Extract the [x, y] coordinate from the center of the cell holding the provided text.  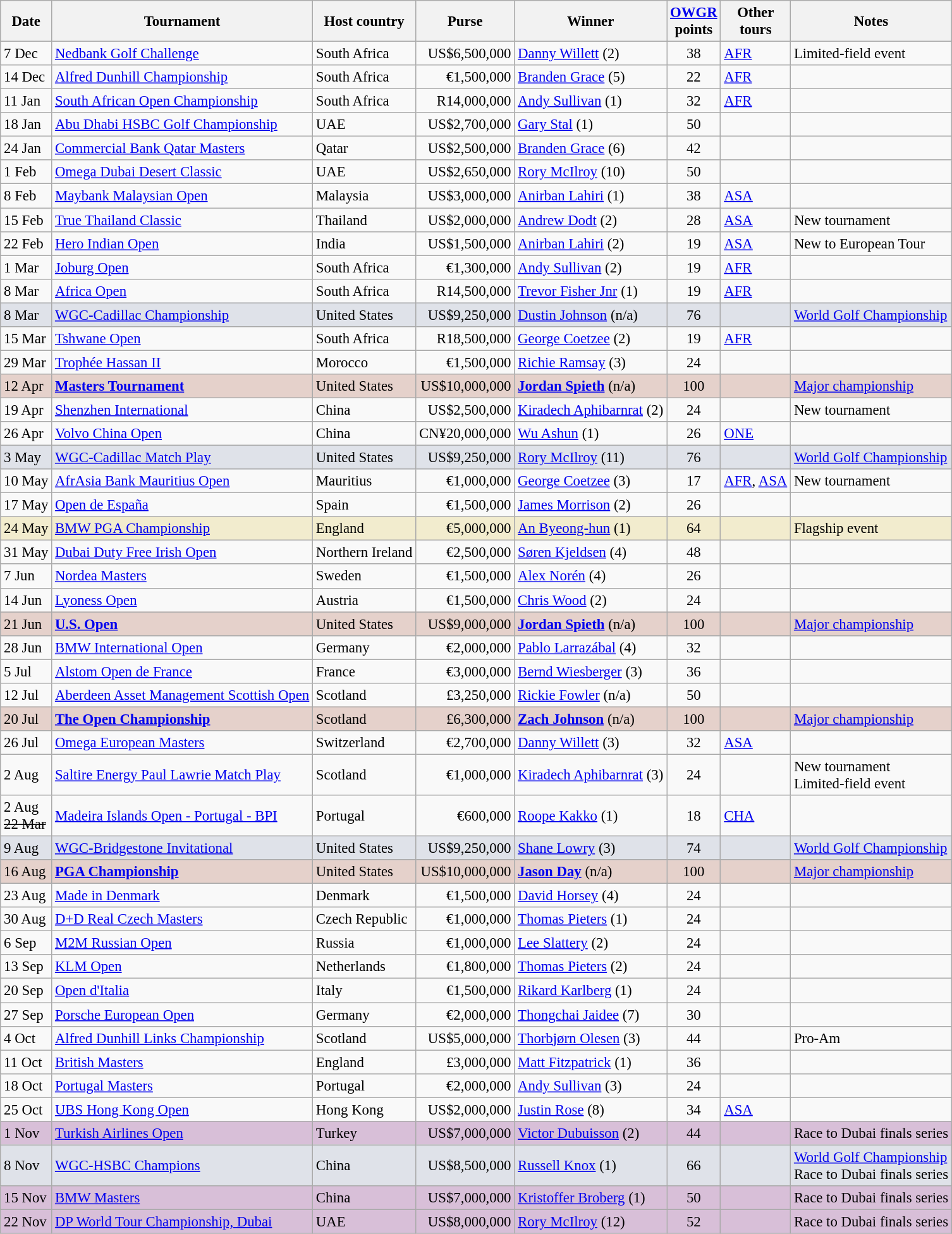
22 Nov [27, 1221]
Limited-field event [871, 54]
PGA Championship [182, 872]
Madeira Islands Open - Portugal - BPI [182, 816]
24 May [27, 528]
India [364, 243]
Trophée Hassan II [182, 362]
6 Sep [27, 943]
British Masters [182, 1062]
Date [27, 21]
George Coetzee (2) [590, 339]
Dustin Johnson (n/a) [590, 315]
Anirban Lahiri (1) [590, 196]
€600,000 [465, 816]
Turkish Airlines Open [182, 1133]
30 [694, 1015]
€2,700,000 [465, 743]
29 Mar [27, 362]
Made in Denmark [182, 896]
9 Aug [27, 848]
US$3,000,000 [465, 196]
23 Aug [27, 896]
15 Feb [27, 220]
Lee Slattery (2) [590, 943]
Thongchai Jaidee (7) [590, 1015]
Open de España [182, 505]
66 [694, 1166]
3 May [27, 458]
Northern Ireland [364, 553]
Alfred Dunhill Links Championship [182, 1038]
Shane Lowry (3) [590, 848]
20 Sep [27, 991]
34 [694, 1109]
£3,000,000 [465, 1062]
Kristoffer Broberg (1) [590, 1198]
Malaysia [364, 196]
Dubai Duty Free Irish Open [182, 553]
True Thailand Classic [182, 220]
24 Jan [27, 149]
Winner [590, 21]
US$8,000,000 [465, 1221]
WGC-Cadillac Championship [182, 315]
4 Oct [27, 1038]
DP World Tour Championship, Dubai [182, 1221]
The Open Championship [182, 719]
18 Jan [27, 125]
Flagship event [871, 528]
Czech Republic [364, 919]
30 Aug [27, 919]
Branden Grace (5) [590, 77]
20 Jul [27, 719]
28 [694, 220]
BMW PGA Championship [182, 528]
Porsche European Open [182, 1015]
Aberdeen Asset Management Scottish Open [182, 695]
World Golf ChampionshipRace to Dubai finals series [871, 1166]
Zach Johnson (n/a) [590, 719]
€5,000,000 [465, 528]
Trevor Fisher Jnr (1) [590, 291]
New to European Tour [871, 243]
Nedbank Golf Challenge [182, 54]
Wu Ashun (1) [590, 434]
M2M Russian Open [182, 943]
22 [694, 77]
Thomas Pieters (2) [590, 967]
18 Oct [27, 1085]
8 Nov [27, 1166]
Italy [364, 991]
Saltire Energy Paul Lawrie Match Play [182, 775]
Denmark [364, 896]
US$9,000,000 [465, 624]
KLM Open [182, 967]
52 [694, 1221]
Andy Sullivan (2) [590, 267]
11 Oct [27, 1062]
7 Dec [27, 54]
US$2,650,000 [465, 173]
2 Aug [27, 775]
WGC-Bridgestone Invitational [182, 848]
Tournament [182, 21]
Rikard Karlberg (1) [590, 991]
An Byeong-hun (1) [590, 528]
Maybank Malaysian Open [182, 196]
5 Jul [27, 671]
New tournamentLimited-field event [871, 775]
1 Nov [27, 1133]
£3,250,000 [465, 695]
James Morrison (2) [590, 505]
US$5,000,000 [465, 1038]
Abu Dhabi HSBC Golf Championship [182, 125]
Chris Wood (2) [590, 600]
Russia [364, 943]
Justin Rose (8) [590, 1109]
Open d'Italia [182, 991]
13 Sep [27, 967]
Anirban Lahiri (2) [590, 243]
Morocco [364, 362]
21 Jun [27, 624]
Matt Fitzpatrick (1) [590, 1062]
Gary Stal (1) [590, 125]
R14,000,000 [465, 101]
Jason Day (n/a) [590, 872]
1 Mar [27, 267]
Sweden [364, 577]
Bernd Wiesberger (3) [590, 671]
Andy Sullivan (1) [590, 101]
Richie Ramsay (3) [590, 362]
Pro-Am [871, 1038]
25 Oct [27, 1109]
Pablo Larrazábal (4) [590, 647]
R18,500,000 [465, 339]
31 May [27, 553]
Kiradech Aphibarnrat (2) [590, 410]
14 Jun [27, 600]
UBS Hong Kong Open [182, 1109]
WGC-Cadillac Match Play [182, 458]
Notes [871, 21]
AFR, ASA [756, 481]
Roope Kakko (1) [590, 816]
Hero Indian Open [182, 243]
R14,500,000 [465, 291]
22 Feb [27, 243]
26 Jul [27, 743]
Netherlands [364, 967]
Spain [364, 505]
Kiradech Aphibarnrat (3) [590, 775]
2 Aug22 Mar [27, 816]
Hong Kong [364, 1109]
€3,000,000 [465, 671]
Victor Dubuisson (2) [590, 1133]
26 Apr [27, 434]
BMW International Open [182, 647]
David Horsey (4) [590, 896]
France [364, 671]
74 [694, 848]
ONE [756, 434]
Qatar [364, 149]
Lyoness Open [182, 600]
BMW Masters [182, 1198]
Masters Tournament [182, 386]
Volvo China Open [182, 434]
€1,800,000 [465, 967]
16 Aug [27, 872]
28 Jun [27, 647]
George Coetzee (3) [590, 481]
Rory McIlroy (12) [590, 1221]
12 Apr [27, 386]
Danny Willett (3) [590, 743]
AfrAsia Bank Mauritius Open [182, 481]
Tshwane Open [182, 339]
US$2,700,000 [465, 125]
Andrew Dodt (2) [590, 220]
7 Jun [27, 577]
€1,300,000 [465, 267]
1 Feb [27, 173]
OWGRpoints [694, 21]
Danny Willett (2) [590, 54]
64 [694, 528]
Thorbjørn Olesen (3) [590, 1038]
Thomas Pieters (1) [590, 919]
Nordea Masters [182, 577]
Omega Dubai Desert Classic [182, 173]
Rickie Fowler (n/a) [590, 695]
Switzerland [364, 743]
11 Jan [27, 101]
Othertours [756, 21]
Host country [364, 21]
Shenzhen International [182, 410]
48 [694, 553]
£6,300,000 [465, 719]
Andy Sullivan (3) [590, 1085]
42 [694, 149]
Austria [364, 600]
Alfred Dunhill Championship [182, 77]
Mauritius [364, 481]
Søren Kjeldsen (4) [590, 553]
U.S. Open [182, 624]
27 Sep [27, 1015]
Alstom Open de France [182, 671]
17 [694, 481]
Branden Grace (6) [590, 149]
Commercial Bank Qatar Masters [182, 149]
Portugal Masters [182, 1085]
US$8,500,000 [465, 1166]
US$6,500,000 [465, 54]
12 Jul [27, 695]
17 May [27, 505]
Purse [465, 21]
Africa Open [182, 291]
US$1,500,000 [465, 243]
Thailand [364, 220]
19 Apr [27, 410]
15 Nov [27, 1198]
15 Mar [27, 339]
Russell Knox (1) [590, 1166]
Omega European Masters [182, 743]
€2,500,000 [465, 553]
D+D Real Czech Masters [182, 919]
14 Dec [27, 77]
Turkey [364, 1133]
18 [694, 816]
CHA [756, 816]
Joburg Open [182, 267]
Rory McIlroy (10) [590, 173]
Alex Norén (4) [590, 577]
Rory McIlroy (11) [590, 458]
8 Feb [27, 196]
10 May [27, 481]
South African Open Championship [182, 101]
WGC-HSBC Champions [182, 1166]
CN¥20,000,000 [465, 434]
